Output the [x, y] coordinate of the center of the cell containing the given text.  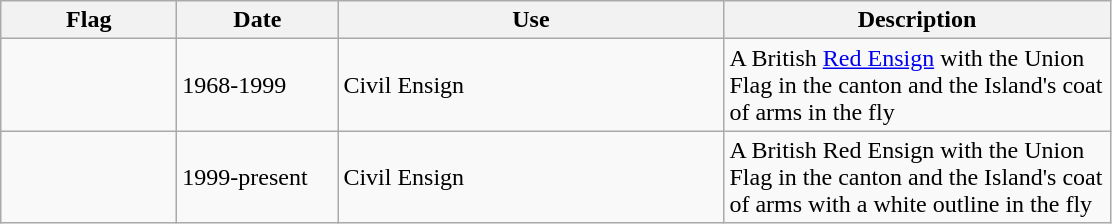
1968-1999 [258, 85]
A British Red Ensign with the Union Flag in the canton and the Island's coat of arms in the fly [917, 85]
Use [531, 20]
Flag [89, 20]
Date [258, 20]
Description [917, 20]
1999-present [258, 177]
A British Red Ensign with the Union Flag in the canton and the Island's coat of arms with a white outline in the fly [917, 177]
